Return the [X, Y] coordinate for the center point of the cell that contains the specified text.  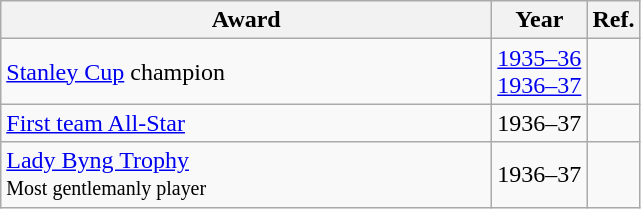
Award [246, 20]
1935–361936–37 [540, 72]
Year [540, 20]
Stanley Cup champion [246, 72]
First team All-Star [246, 123]
Lady Byng TrophyMost gentlemanly player [246, 174]
Ref. [614, 20]
